Output the (X, Y) coordinate of the center of the cell containing the given text.  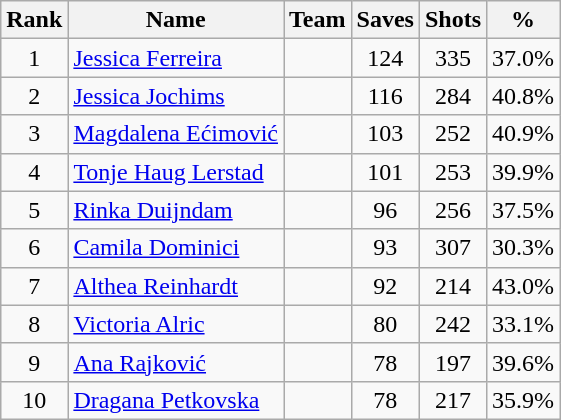
335 (452, 58)
80 (385, 324)
10 (34, 400)
252 (452, 134)
35.9% (524, 400)
Name (176, 20)
92 (385, 286)
101 (385, 172)
116 (385, 96)
33.1% (524, 324)
Saves (385, 20)
4 (34, 172)
8 (34, 324)
37.5% (524, 210)
3 (34, 134)
30.3% (524, 248)
7 (34, 286)
39.9% (524, 172)
Jessica Jochims (176, 96)
Rank (34, 20)
40.8% (524, 96)
37.0% (524, 58)
Althea Reinhardt (176, 286)
Camila Dominici (176, 248)
40.9% (524, 134)
Jessica Ferreira (176, 58)
253 (452, 172)
217 (452, 400)
1 (34, 58)
124 (385, 58)
197 (452, 362)
Victoria Alric (176, 324)
93 (385, 248)
9 (34, 362)
% (524, 20)
103 (385, 134)
Team (318, 20)
Rinka Duijndam (176, 210)
Shots (452, 20)
5 (34, 210)
Tonje Haug Lerstad (176, 172)
214 (452, 286)
39.6% (524, 362)
43.0% (524, 286)
Dragana Petkovska (176, 400)
284 (452, 96)
Magdalena Ećimović (176, 134)
2 (34, 96)
96 (385, 210)
307 (452, 248)
256 (452, 210)
242 (452, 324)
Ana Rajković (176, 362)
6 (34, 248)
